Find where the given text appears and provide that cell's center as (x, y) coordinate. 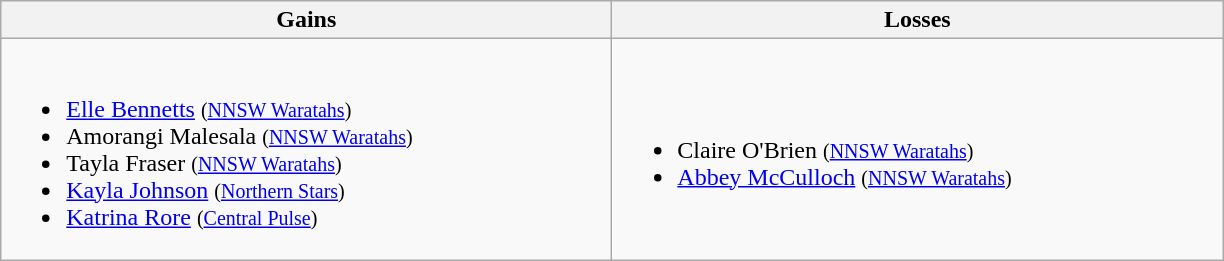
Gains (306, 20)
Elle Bennetts (NNSW Waratahs)Amorangi Malesala (NNSW Waratahs)Tayla Fraser (NNSW Waratahs)Kayla Johnson (Northern Stars) Katrina Rore (Central Pulse) (306, 150)
Losses (918, 20)
Claire O'Brien (NNSW Waratahs)Abbey McCulloch (NNSW Waratahs) (918, 150)
